Pinpoint the cell where the given text exists, returning its [X, Y] midpoint coordinate. 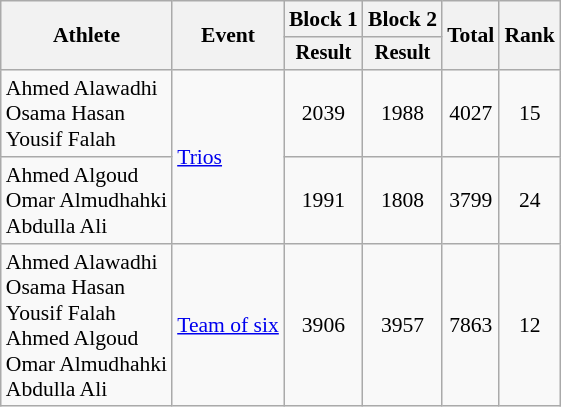
Block 1 [324, 19]
4027 [470, 114]
Team of six [228, 326]
24 [530, 200]
12 [530, 326]
Athlete [86, 36]
Block 2 [402, 19]
1988 [402, 114]
Ahmed AlawadhiOsama HasanYousif Falah [86, 114]
Ahmed AlgoudOmar AlmudhahkiAbdulla Ali [86, 200]
Trios [228, 156]
Event [228, 36]
3957 [402, 326]
Ahmed AlawadhiOsama HasanYousif FalahAhmed AlgoudOmar AlmudhahkiAbdulla Ali [86, 326]
3906 [324, 326]
3799 [470, 200]
Rank [530, 36]
1991 [324, 200]
Total [470, 36]
15 [530, 114]
1808 [402, 200]
2039 [324, 114]
7863 [470, 326]
